Find where the given text appears and provide that cell's center as (x, y) coordinate. 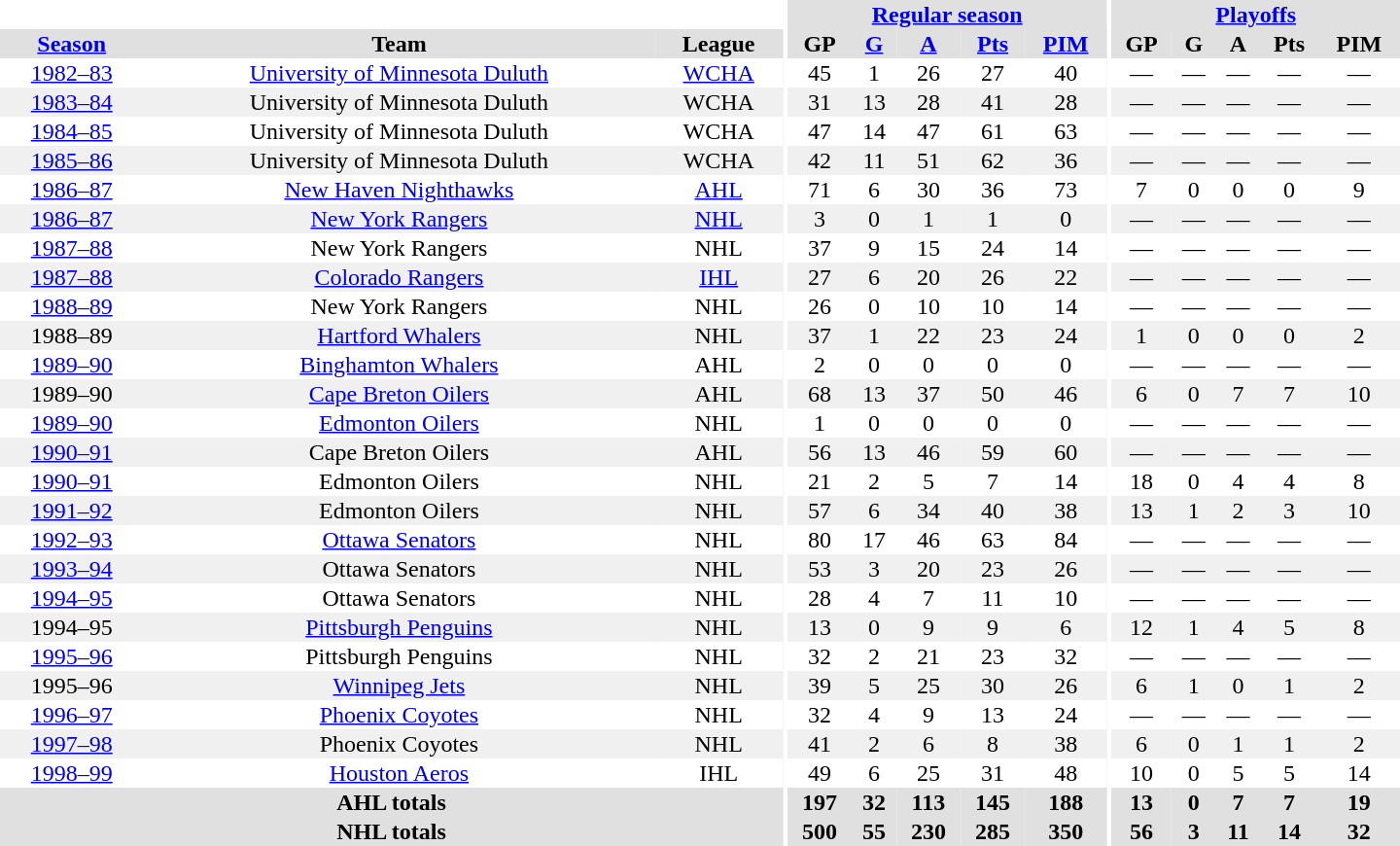
1985–86 (72, 160)
48 (1066, 773)
53 (820, 569)
1997–98 (72, 744)
230 (928, 831)
Houston Aeros (399, 773)
1996–97 (72, 715)
51 (928, 160)
68 (820, 394)
84 (1066, 540)
Team (399, 44)
Season (72, 44)
Winnipeg Jets (399, 686)
57 (820, 511)
39 (820, 686)
1991–92 (72, 511)
55 (874, 831)
50 (993, 394)
1993–94 (72, 569)
45 (820, 73)
League (718, 44)
60 (1066, 452)
Colorado Rangers (399, 277)
62 (993, 160)
188 (1066, 802)
42 (820, 160)
Hartford Whalers (399, 335)
80 (820, 540)
49 (820, 773)
1982–83 (72, 73)
1983–84 (72, 102)
1998–99 (72, 773)
59 (993, 452)
1992–93 (72, 540)
17 (874, 540)
New Haven Nighthawks (399, 190)
15 (928, 248)
19 (1359, 802)
145 (993, 802)
71 (820, 190)
Playoffs (1256, 15)
AHL totals (391, 802)
61 (993, 131)
Regular season (947, 15)
285 (993, 831)
34 (928, 511)
197 (820, 802)
113 (928, 802)
350 (1066, 831)
Binghamton Whalers (399, 365)
500 (820, 831)
1984–85 (72, 131)
18 (1141, 481)
73 (1066, 190)
NHL totals (391, 831)
12 (1141, 627)
